Search for the cell housing the specified text and yield its (x, y) center coordinate. 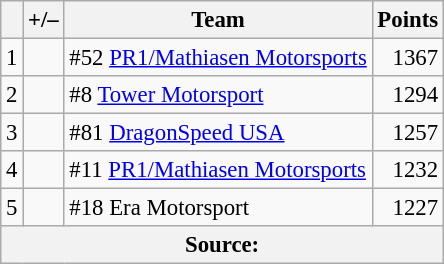
1294 (408, 95)
#18 Era Motorsport (218, 208)
#11 PR1/Mathiasen Motorsports (218, 170)
1232 (408, 170)
4 (12, 170)
Source: (222, 245)
Points (408, 20)
#81 DragonSpeed USA (218, 133)
3 (12, 133)
1 (12, 58)
1227 (408, 208)
+/– (44, 20)
2 (12, 95)
Team (218, 20)
5 (12, 208)
#8 Tower Motorsport (218, 95)
#52 PR1/Mathiasen Motorsports (218, 58)
1257 (408, 133)
1367 (408, 58)
